Extract the [X, Y] coordinate from the center of the cell holding the provided text.  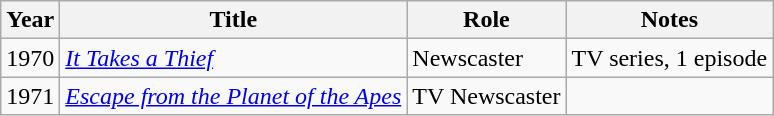
Role [486, 20]
TV series, 1 episode [670, 58]
TV Newscaster [486, 96]
Escape from the Planet of the Apes [234, 96]
It Takes a Thief [234, 58]
Newscaster [486, 58]
Title [234, 20]
Notes [670, 20]
1971 [30, 96]
Year [30, 20]
1970 [30, 58]
